Extract the [x, y] coordinate from the center of the cell holding the provided text.  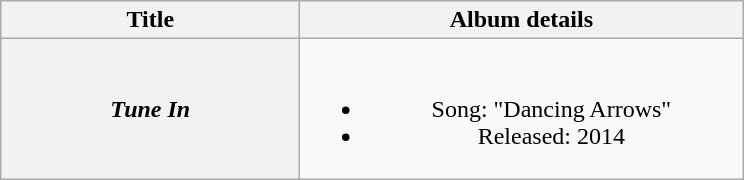
Album details [522, 20]
Song: "Dancing Arrows"Released: 2014 [522, 109]
Title [150, 20]
Tune In [150, 109]
